Find where the given text appears and provide that cell's center as (x, y) coordinate. 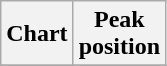
Chart (37, 34)
Peakposition (119, 34)
